Capture the cell that displays the provided text and extract its [x, y] central coordinate. 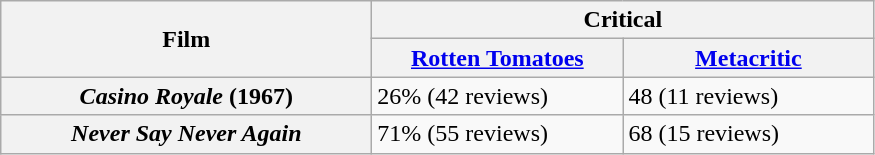
Critical [623, 20]
68 (15 reviews) [748, 134]
26% (42 reviews) [498, 96]
Never Say Never Again [186, 134]
48 (11 reviews) [748, 96]
Film [186, 39]
Metacritic [748, 58]
Casino Royale (1967) [186, 96]
Rotten Tomatoes [498, 58]
71% (55 reviews) [498, 134]
